Locate the cell with the specified text and output its (X, Y) center coordinate. 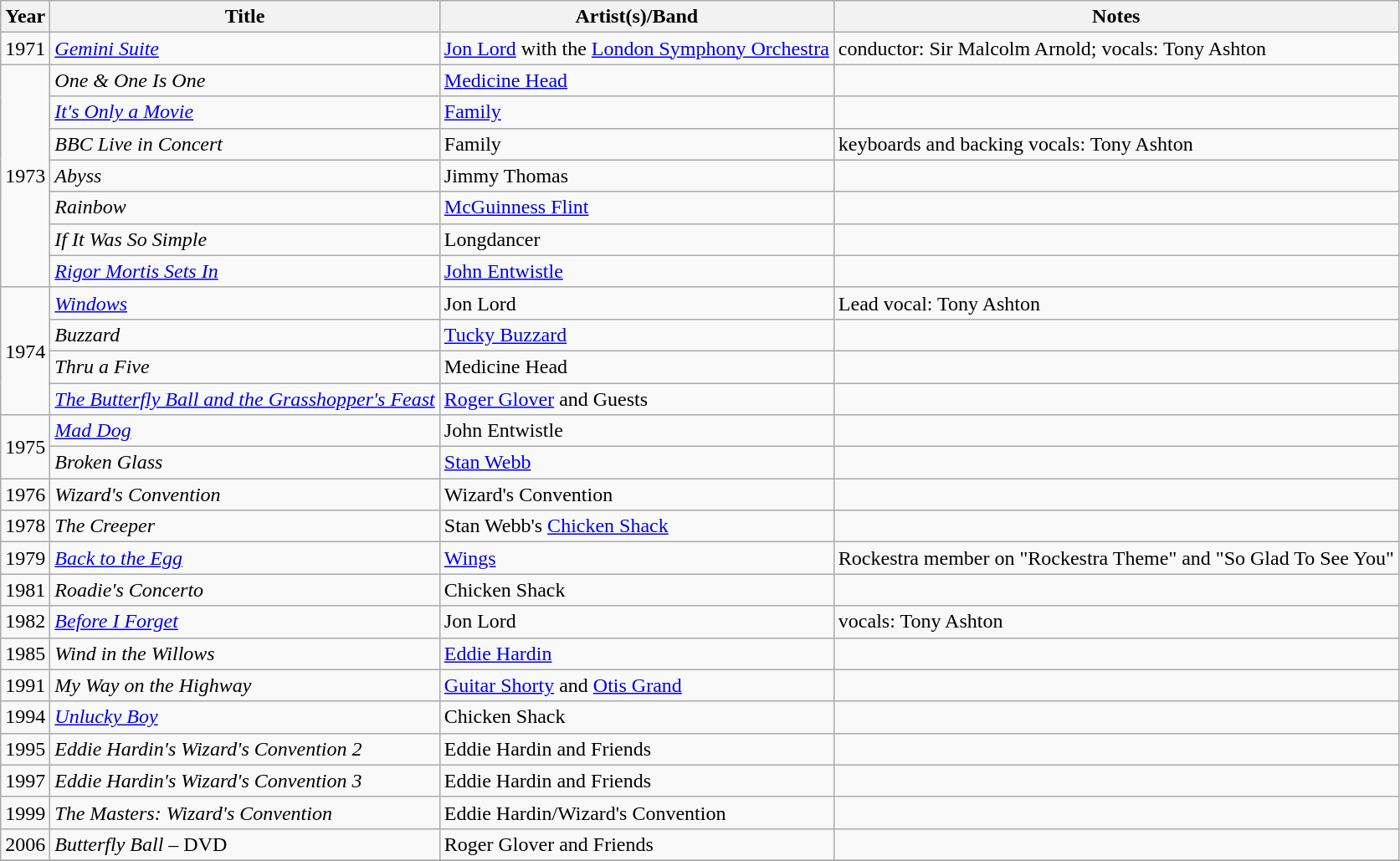
Guitar Shorty and Otis Grand (636, 685)
1979 (25, 558)
Butterfly Ball – DVD (244, 844)
keyboards and backing vocals: Tony Ashton (1116, 144)
Notes (1116, 17)
Title (244, 17)
Eddie Hardin (636, 653)
1994 (25, 717)
Mad Dog (244, 431)
1976 (25, 495)
1978 (25, 526)
Jimmy Thomas (636, 176)
Stan Webb's Chicken Shack (636, 526)
Lead vocal: Tony Ashton (1116, 303)
Roger Glover and Friends (636, 844)
1981 (25, 590)
Buzzard (244, 335)
Rainbow (244, 208)
It's Only a Movie (244, 112)
Unlucky Boy (244, 717)
If It Was So Simple (244, 239)
The Butterfly Ball and the Grasshopper's Feast (244, 399)
2006 (25, 844)
1991 (25, 685)
Roger Glover and Guests (636, 399)
1971 (25, 49)
1999 (25, 812)
1973 (25, 176)
Eddie Hardin/Wizard's Convention (636, 812)
Roadie's Concerto (244, 590)
Thru a Five (244, 366)
Rigor Mortis Sets In (244, 271)
1997 (25, 781)
Jon Lord with the London Symphony Orchestra (636, 49)
Windows (244, 303)
Eddie Hardin's Wizard's Convention 3 (244, 781)
One & One Is One (244, 80)
1982 (25, 622)
conductor: Sir Malcolm Arnold; vocals: Tony Ashton (1116, 49)
BBC Live in Concert (244, 144)
The Creeper (244, 526)
1974 (25, 351)
Gemini Suite (244, 49)
McGuinness Flint (636, 208)
vocals: Tony Ashton (1116, 622)
Longdancer (636, 239)
Eddie Hardin's Wizard's Convention 2 (244, 749)
The Masters: Wizard's Convention (244, 812)
Back to the Egg (244, 558)
My Way on the Highway (244, 685)
Before I Forget (244, 622)
Abyss (244, 176)
Broken Glass (244, 463)
Rockestra member on "Rockestra Theme" and "So Glad To See You" (1116, 558)
1985 (25, 653)
1995 (25, 749)
Wind in the Willows (244, 653)
1975 (25, 447)
Tucky Buzzard (636, 335)
Year (25, 17)
Artist(s)/Band (636, 17)
Stan Webb (636, 463)
Wings (636, 558)
